Determine the [X, Y] coordinate at the center of the cell enclosing the given text.  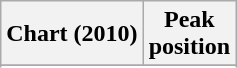
Peakposition [189, 34]
Chart (2010) [72, 34]
